Find where the given text appears and provide that cell's center as [X, Y] coordinate. 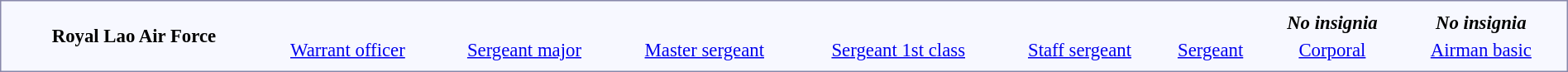
Corporal [1331, 50]
Sergeant [1211, 50]
Warrant officer [347, 50]
Sergeant major [524, 50]
Master sergeant [705, 50]
Royal Lao Air Force [134, 36]
Sergeant 1st class [898, 50]
Airman basic [1481, 50]
Staff sergeant [1080, 50]
